From the cell containing the given text, extract its center point as (x, y) coordinate. 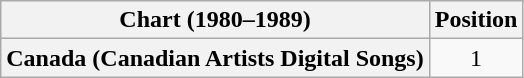
Position (476, 20)
1 (476, 58)
Chart (1980–1989) (215, 20)
Canada (Canadian Artists Digital Songs) (215, 58)
